Locate the cell with the specified text and output its (x, y) center coordinate. 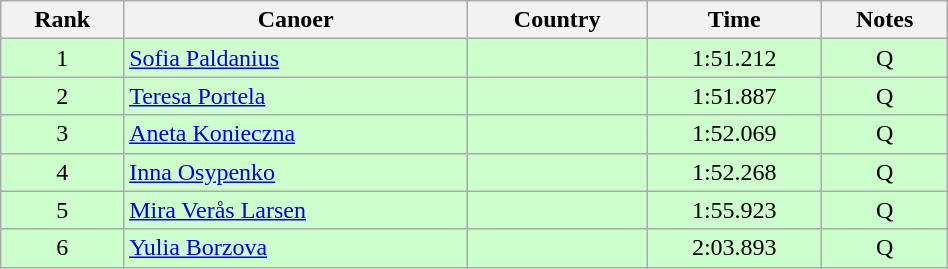
Yulia Borzova (296, 248)
2:03.893 (734, 248)
5 (62, 210)
3 (62, 134)
Country (558, 20)
1:55.923 (734, 210)
Mira Verås Larsen (296, 210)
1:52.069 (734, 134)
Notes (884, 20)
2 (62, 96)
Canoer (296, 20)
1 (62, 58)
Inna Osypenko (296, 172)
6 (62, 248)
1:51.212 (734, 58)
Sofia Paldanius (296, 58)
1:51.887 (734, 96)
Teresa Portela (296, 96)
Time (734, 20)
1:52.268 (734, 172)
4 (62, 172)
Aneta Konieczna (296, 134)
Rank (62, 20)
